Capture the cell that displays the provided text and extract its (x, y) central coordinate. 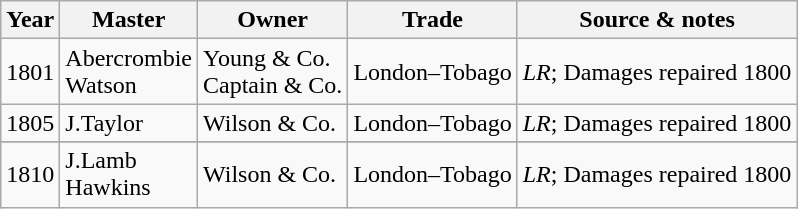
Young & Co.Captain & Co. (272, 72)
Owner (272, 20)
AbercrombieWatson (129, 72)
J.Taylor (129, 123)
Year (30, 20)
Master (129, 20)
Trade (432, 20)
1805 (30, 123)
1801 (30, 72)
1810 (30, 174)
J.LambHawkins (129, 174)
Source & notes (657, 20)
